Return the (X, Y) coordinate for the center point of the cell that contains the specified text.  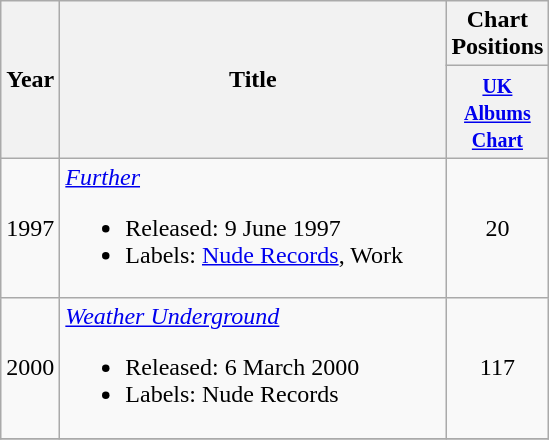
FurtherReleased: 9 June 1997Labels: Nude Records, Work (253, 228)
Year (30, 80)
117 (498, 368)
Title (253, 80)
Chart Positions (498, 34)
2000 (30, 368)
20 (498, 228)
Weather UndergroundReleased: 6 March 2000Labels: Nude Records (253, 368)
UK Albums Chart (498, 112)
1997 (30, 228)
